For the text-containing cell, return its midpoint in [x, y] coordinate format. 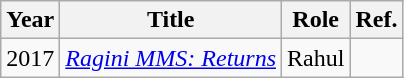
Role [316, 20]
Title [171, 20]
2017 [30, 58]
Rahul [316, 58]
Ref. [376, 20]
Year [30, 20]
Ragini MMS: Returns [171, 58]
